For the text-containing cell, return its midpoint in (x, y) coordinate format. 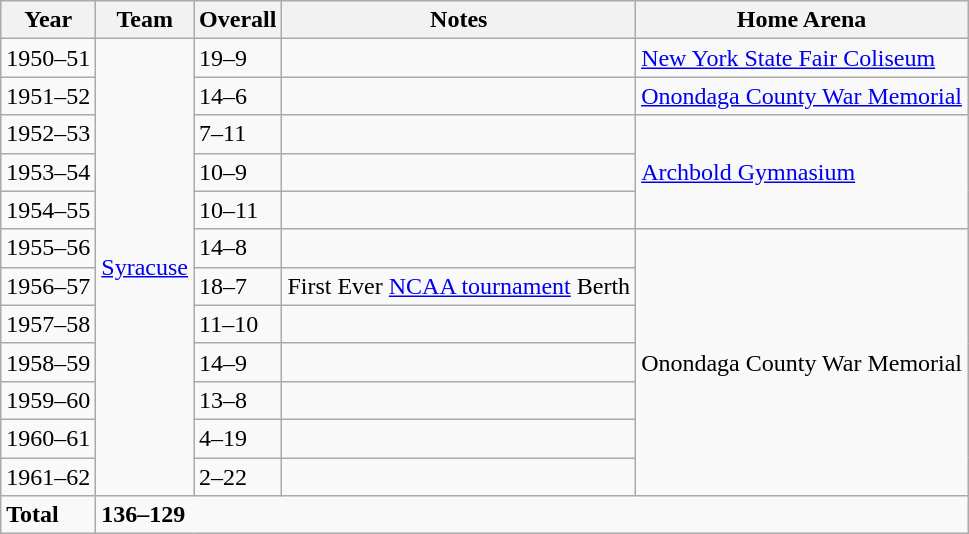
14–9 (238, 362)
1955–56 (48, 248)
1959–60 (48, 400)
Syracuse (145, 268)
1960–61 (48, 438)
13–8 (238, 400)
Home Arena (802, 20)
1961–62 (48, 477)
18–7 (238, 286)
1958–59 (48, 362)
Total (48, 515)
Team (145, 20)
136–129 (532, 515)
10–11 (238, 210)
First Ever NCAA tournament Berth (459, 286)
4–19 (238, 438)
11–10 (238, 324)
14–8 (238, 248)
Archbold Gymnasium (802, 172)
Notes (459, 20)
1952–53 (48, 134)
1950–51 (48, 58)
7–11 (238, 134)
2–22 (238, 477)
New York State Fair Coliseum (802, 58)
Year (48, 20)
1957–58 (48, 324)
1956–57 (48, 286)
1951–52 (48, 96)
14–6 (238, 96)
1953–54 (48, 172)
Overall (238, 20)
10–9 (238, 172)
19–9 (238, 58)
1954–55 (48, 210)
